Extract the [x, y] coordinate from the center of the cell holding the provided text.  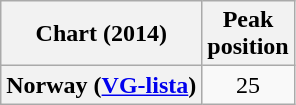
Norway (VG-lista) [102, 85]
Peakposition [248, 34]
Chart (2014) [102, 34]
25 [248, 85]
